Determine the [x, y] coordinate at the center of the cell enclosing the given text.  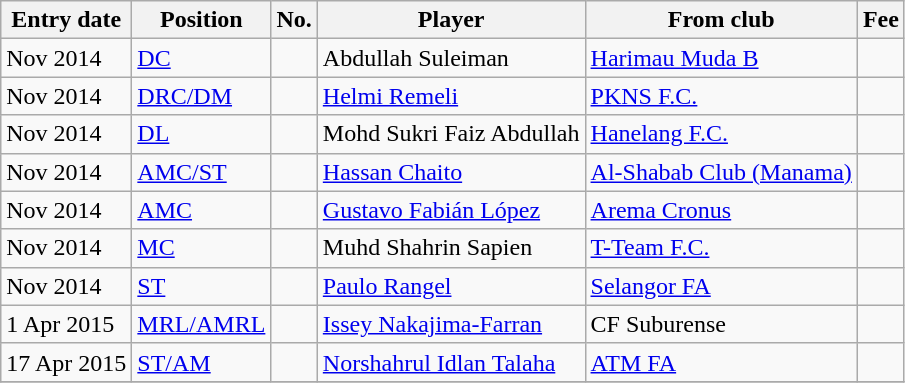
MC [202, 248]
Fee [880, 20]
T-Team F.C. [721, 248]
Paulo Rangel [451, 286]
DRC/DM [202, 96]
No. [294, 20]
ST/AM [202, 362]
MRL/AMRL [202, 324]
CF Suburense [721, 324]
Hanelang F.C. [721, 134]
Harimau Muda B [721, 58]
Muhd Shahrin Sapien [451, 248]
DC [202, 58]
Helmi Remeli [451, 96]
Arema Cronus [721, 210]
DL [202, 134]
Abdullah Suleiman [451, 58]
17 Apr 2015 [66, 362]
AMC/ST [202, 172]
Norshahrul Idlan Talaha [451, 362]
Mohd Sukri Faiz Abdullah [451, 134]
ATM FA [721, 362]
PKNS F.C. [721, 96]
1 Apr 2015 [66, 324]
Al-Shabab Club (Manama) [721, 172]
Gustavo Fabián López [451, 210]
Selangor FA [721, 286]
Position [202, 20]
Player [451, 20]
Hassan Chaito [451, 172]
Issey Nakajima-Farran [451, 324]
AMC [202, 210]
ST [202, 286]
Entry date [66, 20]
From club [721, 20]
